From the cell containing the given text, extract its center point as [x, y] coordinate. 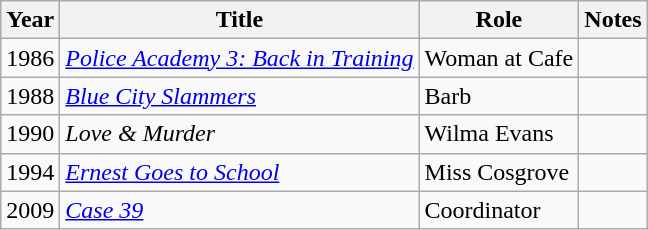
1988 [30, 96]
Year [30, 20]
Role [499, 20]
Police Academy 3: Back in Training [240, 58]
Woman at Cafe [499, 58]
Love & Murder [240, 134]
Case 39 [240, 210]
1994 [30, 172]
Wilma Evans [499, 134]
1986 [30, 58]
Notes [613, 20]
2009 [30, 210]
1990 [30, 134]
Title [240, 20]
Miss Cosgrove [499, 172]
Coordinator [499, 210]
Blue City Slammers [240, 96]
Barb [499, 96]
Ernest Goes to School [240, 172]
